Identify which cell holds the provided text, then report its [X, Y] central coordinate. 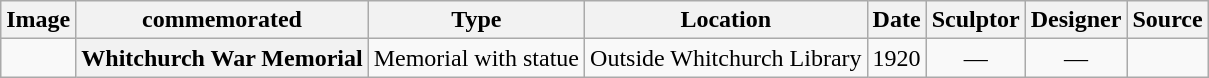
Sculptor [976, 20]
Image [38, 20]
Source [1168, 20]
1920 [896, 58]
Memorial with statue [476, 58]
Whitchurch War Memorial [222, 58]
Designer [1076, 20]
Type [476, 20]
Outside Whitchurch Library [726, 58]
commemorated [222, 20]
Date [896, 20]
Location [726, 20]
